Return [x, y] of the center of cell containing provided text 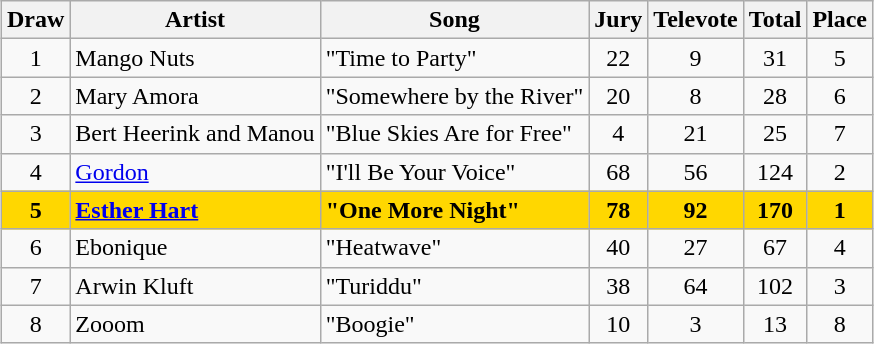
170 [775, 210]
10 [618, 324]
9 [696, 58]
"Turiddu" [454, 286]
"Boogie" [454, 324]
38 [618, 286]
"Time to Party" [454, 58]
124 [775, 172]
Artist [195, 20]
40 [618, 248]
20 [618, 96]
21 [696, 134]
"Blue Skies Are for Free" [454, 134]
28 [775, 96]
Place [840, 20]
"Heatwave" [454, 248]
92 [696, 210]
31 [775, 58]
27 [696, 248]
Esther Hart [195, 210]
13 [775, 324]
Zooom [195, 324]
102 [775, 286]
"One More Night" [454, 210]
68 [618, 172]
Gordon [195, 172]
64 [696, 286]
78 [618, 210]
"Somewhere by the River" [454, 96]
Song [454, 20]
Bert Heerink and Manou [195, 134]
Total [775, 20]
"I'll Be Your Voice" [454, 172]
56 [696, 172]
Draw [35, 20]
Jury [618, 20]
22 [618, 58]
Mary Amora [195, 96]
67 [775, 248]
Mango Nuts [195, 58]
Televote [696, 20]
25 [775, 134]
Ebonique [195, 248]
Arwin Kluft [195, 286]
